Identify which cell holds the provided text, then report its (x, y) central coordinate. 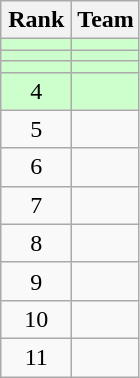
5 (36, 129)
6 (36, 167)
11 (36, 357)
9 (36, 281)
Team (106, 20)
10 (36, 319)
4 (36, 91)
7 (36, 205)
8 (36, 243)
Rank (36, 20)
